Detect which cell encompasses the target text, then output its (x, y) center coordinate. 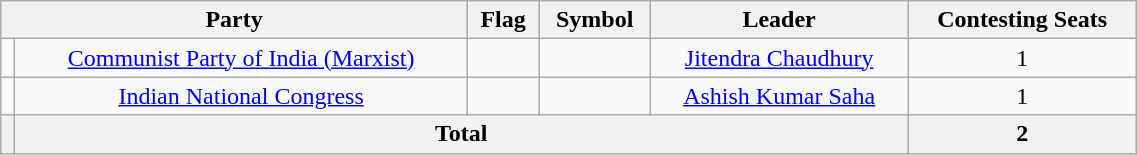
Symbol (595, 20)
Flag (502, 20)
Ashish Kumar Saha (780, 96)
Contesting Seats (1022, 20)
Leader (780, 20)
Total (462, 134)
Jitendra Chaudhury (780, 58)
Communist Party of India (Marxist) (242, 58)
2 (1022, 134)
Indian National Congress (242, 96)
Party (234, 20)
